Scan for the cell matching the given text and deliver its [x, y] coordinate at center. 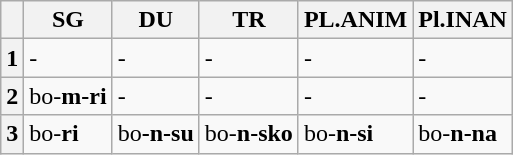
TR [248, 20]
bo-n-su [156, 134]
bo-ri [68, 134]
bo-m-ri [68, 96]
SG [68, 20]
Pl.INAN [463, 20]
bo-n-na [463, 134]
bo-n-si [355, 134]
DU [156, 20]
1 [12, 58]
3 [12, 134]
bo-n-sko [248, 134]
2 [12, 96]
PL.ANIM [355, 20]
